Extract the [x, y] coordinate from the center of the cell holding the provided text.  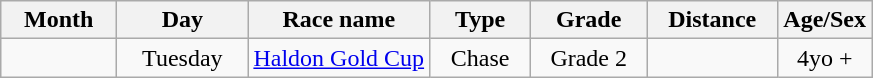
Type [480, 20]
Grade [589, 20]
Age/Sex [825, 20]
Day [182, 20]
Haldon Gold Cup [339, 58]
Grade 2 [589, 58]
Chase [480, 58]
4yo + [825, 58]
Month [59, 20]
Distance [712, 20]
Tuesday [182, 58]
Race name [339, 20]
